Locate the cell with the specified text and output its [X, Y] center coordinate. 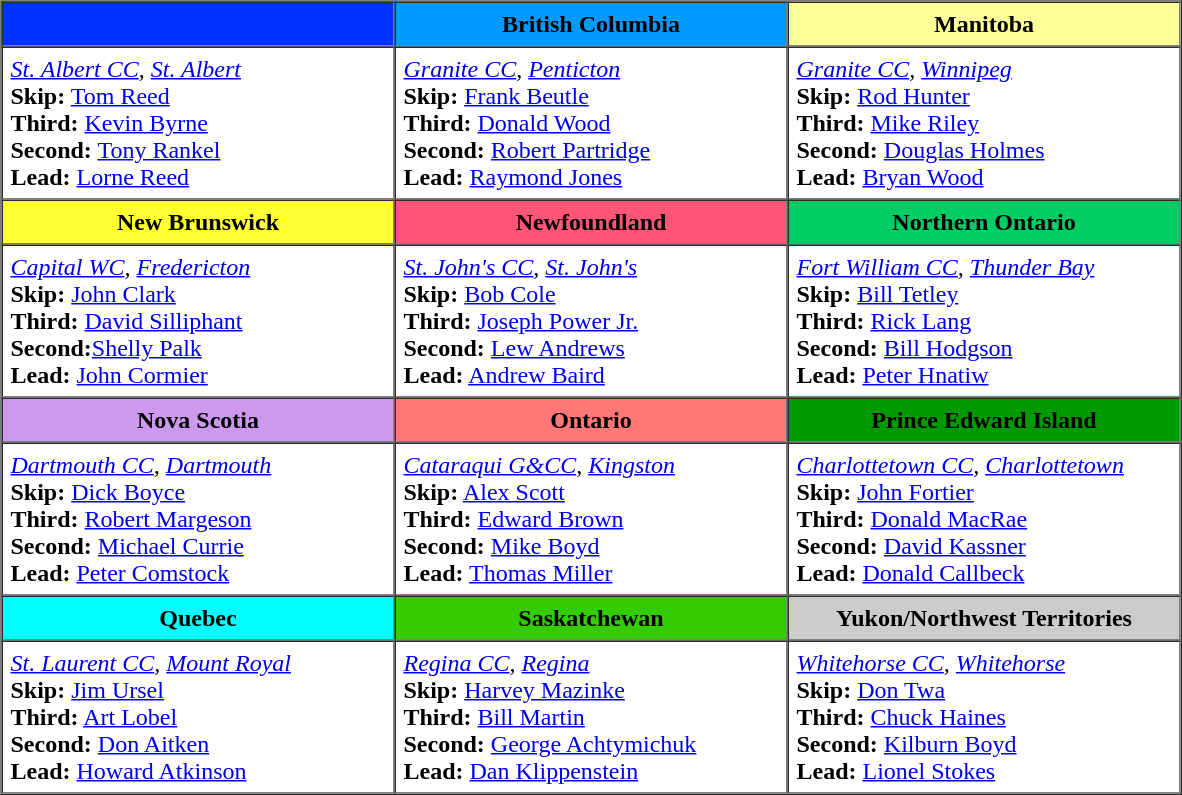
Cataraqui G&CC, KingstonSkip: Alex Scott Third: Edward Brown Second: Mike Boyd Lead: Thomas Miller [590, 518]
British Columbia [590, 24]
Whitehorse CC, WhitehorseSkip: Don Twa Third: Chuck Haines Second: Kilburn Boyd Lead: Lionel Stokes [984, 716]
St. Laurent CC, Mount RoyalSkip: Jim Ursel Third: Art Lobel Second: Don Aitken Lead: Howard Atkinson [198, 716]
Quebec [198, 618]
Newfoundland [590, 222]
St. Albert CC, St. AlbertSkip: Tom Reed Third: Kevin Byrne Second: Tony Rankel Lead: Lorne Reed [198, 122]
Yukon/Northwest Territories [984, 618]
Granite CC, PentictonSkip: Frank Beutle Third: Donald Wood Second: Robert Partridge Lead: Raymond Jones [590, 122]
Saskatchewan [590, 618]
Charlottetown CC, CharlottetownSkip: John Fortier Third: Donald MacRae Second: David Kassner Lead: Donald Callbeck [984, 518]
Nova Scotia [198, 420]
Regina CC, ReginaSkip: Harvey Mazinke Third: Bill Martin Second: George Achtymichuk Lead: Dan Klippenstein [590, 716]
Prince Edward Island [984, 420]
St. John's CC, St. John'sSkip: Bob Cole Third: Joseph Power Jr. Second: Lew Andrews Lead: Andrew Baird [590, 320]
New Brunswick [198, 222]
Manitoba [984, 24]
Granite CC, WinnipegSkip: Rod Hunter Third: Mike Riley Second: Douglas Holmes Lead: Bryan Wood [984, 122]
Dartmouth CC, DartmouthSkip: Dick Boyce Third: Robert Margeson Second: Michael Currie Lead: Peter Comstock [198, 518]
Ontario [590, 420]
Fort William CC, Thunder BaySkip: Bill Tetley Third: Rick Lang Second: Bill Hodgson Lead: Peter Hnatiw [984, 320]
Capital WC, FrederictonSkip: John Clark Third: David Silliphant Second:Shelly Palk Lead: John Cormier [198, 320]
Northern Ontario [984, 222]
